Locate the cell with the specified text and output its [x, y] center coordinate. 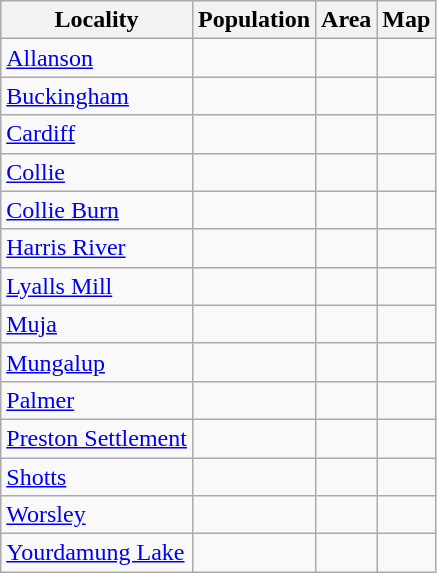
Preston Settlement [97, 438]
Palmer [97, 400]
Yourdamung Lake [97, 553]
Shotts [97, 477]
Worsley [97, 515]
Map [406, 20]
Cardiff [97, 134]
Lyalls Mill [97, 286]
Harris River [97, 248]
Buckingham [97, 96]
Collie Burn [97, 210]
Collie [97, 172]
Muja [97, 324]
Population [254, 20]
Mungalup [97, 362]
Allanson [97, 58]
Area [346, 20]
Locality [97, 20]
